Locate the cell with the specified text and output its [X, Y] center coordinate. 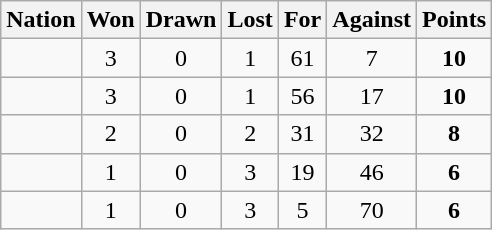
31 [302, 134]
7 [372, 58]
For [302, 20]
56 [302, 96]
19 [302, 172]
61 [302, 58]
70 [372, 210]
Points [454, 20]
32 [372, 134]
Drawn [181, 20]
Nation [41, 20]
Won [110, 20]
8 [454, 134]
5 [302, 210]
17 [372, 96]
46 [372, 172]
Against [372, 20]
Lost [250, 20]
